Detect which cell encompasses the target text, then output its (X, Y) center coordinate. 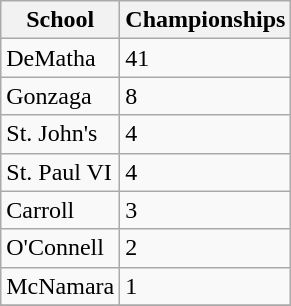
St. Paul VI (60, 172)
School (60, 20)
3 (206, 210)
1 (206, 286)
Gonzaga (60, 96)
DeMatha (60, 58)
McNamara (60, 286)
41 (206, 58)
2 (206, 248)
Carroll (60, 210)
Championships (206, 20)
St. John's (60, 134)
8 (206, 96)
O'Connell (60, 248)
